Search for the cell housing the specified text and yield its [X, Y] center coordinate. 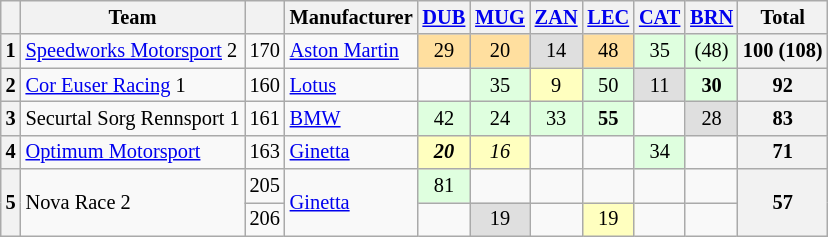
4 [11, 152]
30 [712, 85]
48 [608, 51]
42 [444, 118]
Lotus [352, 85]
160 [265, 85]
2 [11, 85]
Team [133, 17]
71 [783, 152]
Securtal Sorg Rennsport 1 [133, 118]
MUG [500, 17]
57 [783, 202]
205 [265, 186]
BMW [352, 118]
1 [11, 51]
28 [712, 118]
206 [265, 219]
14 [556, 51]
5 [11, 202]
LEC [608, 17]
50 [608, 85]
3 [11, 118]
(48) [712, 51]
Cor Euser Racing 1 [133, 85]
Manufacturer [352, 17]
92 [783, 85]
Nova Race 2 [133, 202]
100 (108) [783, 51]
24 [500, 118]
29 [444, 51]
161 [265, 118]
33 [556, 118]
163 [265, 152]
CAT [660, 17]
11 [660, 85]
ZAN [556, 17]
BRN [712, 17]
9 [556, 85]
Speedworks Motorsport 2 [133, 51]
81 [444, 186]
Total [783, 17]
16 [500, 152]
34 [660, 152]
DUB [444, 17]
170 [265, 51]
83 [783, 118]
Aston Martin [352, 51]
Optimum Motorsport [133, 152]
55 [608, 118]
